For the text-containing cell, return its midpoint in (x, y) coordinate format. 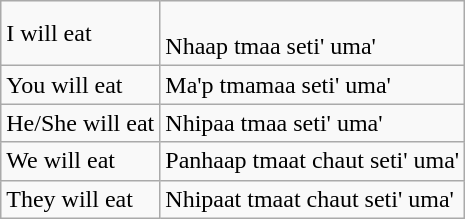
They will eat (80, 199)
We will eat (80, 161)
I will eat (80, 34)
You will eat (80, 85)
Nhipaat tmaat chaut seti' uma' (312, 199)
Nhipaa tmaa seti' uma' (312, 123)
Ma'p tmamaa seti' uma' (312, 85)
He/She will eat (80, 123)
Panhaap tmaat chaut seti' uma' (312, 161)
Nhaap tmaa seti' uma' (312, 34)
